Extract the (X, Y) coordinate from the center of the cell holding the provided text.  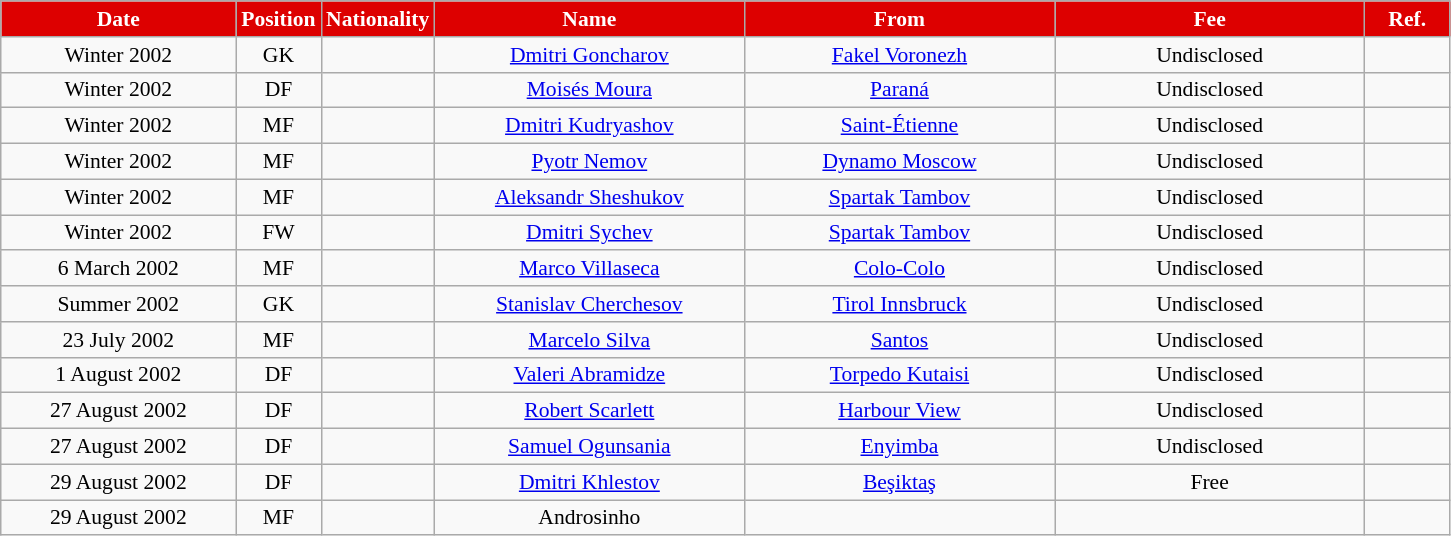
Samuel Ogunsania (589, 447)
Dynamo Moscow (899, 162)
Fakel Voronezh (899, 55)
Name (589, 19)
6 March 2002 (118, 269)
Marco Villaseca (589, 269)
Torpedo Kutaisi (899, 375)
1 August 2002 (118, 375)
Stanislav Cherchesov (589, 304)
Tirol Innsbruck (899, 304)
Marcelo Silva (589, 340)
Date (118, 19)
Beşiktaş (899, 482)
Fee (1210, 19)
Androsinho (589, 518)
Free (1210, 482)
Colo-Colo (899, 269)
Dmitri Sychev (589, 233)
Saint-Étienne (899, 126)
Dmitri Kudryashov (589, 126)
Enyimba (899, 447)
FW (278, 233)
Harbour View (899, 411)
Moisés Moura (589, 90)
From (899, 19)
Valeri Abramidze (589, 375)
23 July 2002 (118, 340)
Paraná (899, 90)
Summer 2002 (118, 304)
Nationality (378, 19)
Dmitri Khlestov (589, 482)
Ref. (1408, 19)
Aleksandr Sheshukov (589, 197)
Pyotr Nemov (589, 162)
Position (278, 19)
Santos (899, 340)
Dmitri Goncharov (589, 55)
Robert Scarlett (589, 411)
